Determine the (X, Y) coordinate at the center of the cell enclosing the given text.  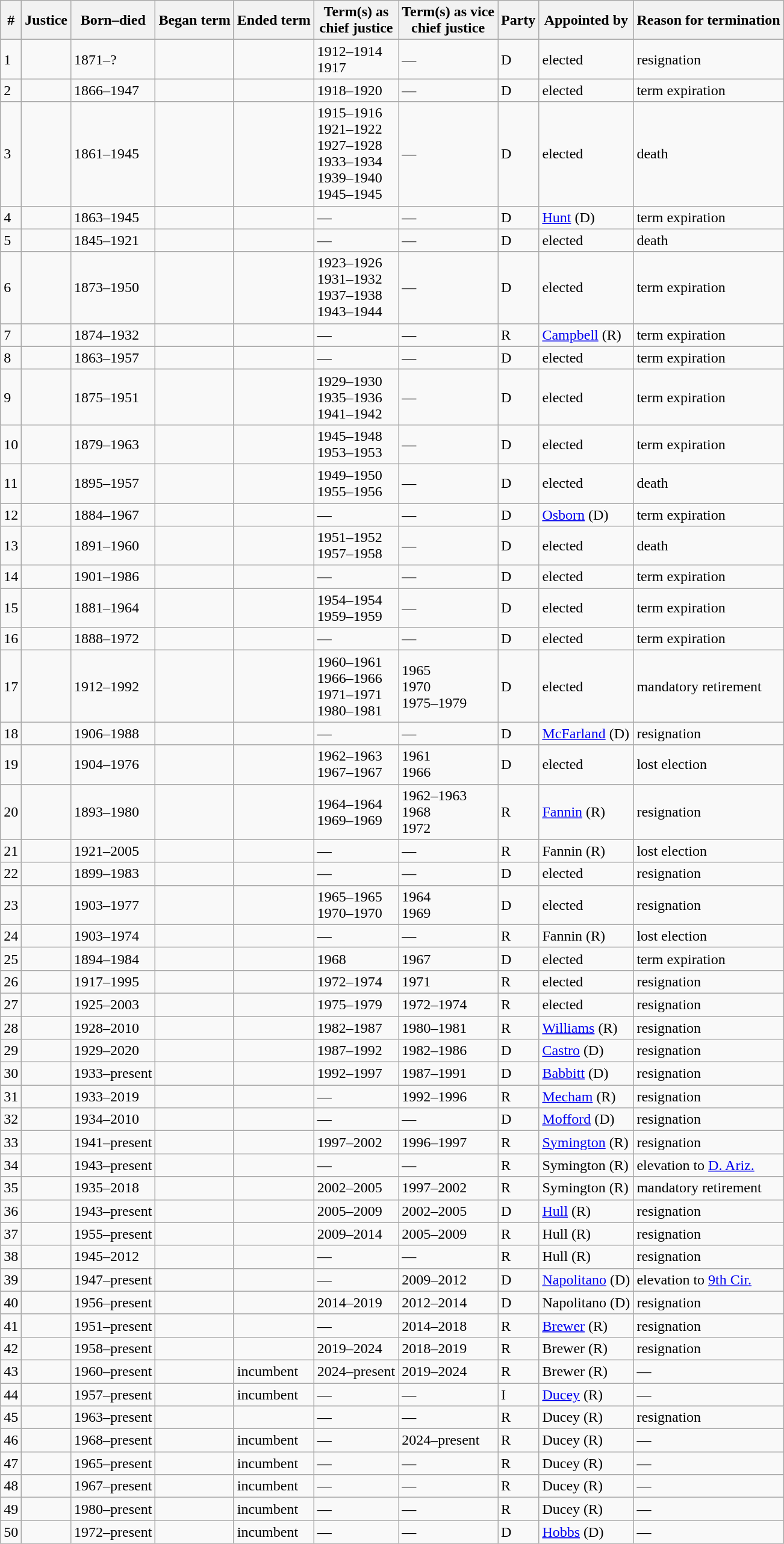
1903–1974 (113, 936)
25 (11, 959)
1904–1976 (113, 765)
1971 (448, 982)
1951–19521957–1958 (356, 546)
1917–1995 (113, 982)
27 (11, 1004)
1980–1981 (448, 1028)
15 (11, 608)
Williams (R) (586, 1028)
1992–1997 (356, 1074)
35 (11, 1188)
1987–1991 (448, 1074)
1901–1986 (113, 577)
1895–1957 (113, 483)
1891–1960 (113, 546)
1861–1945 (113, 154)
1987–1992 (356, 1051)
11 (11, 483)
10 (11, 444)
23 (11, 904)
1960–present (113, 1371)
1925–2003 (113, 1004)
22 (11, 874)
1929–19301935–19361941–1942 (356, 397)
47 (11, 1463)
1992–1996 (448, 1097)
1972–present (113, 1532)
1963–present (113, 1418)
1967 (448, 959)
1968–present (113, 1440)
34 (11, 1165)
1947–present (113, 1280)
1935–2018 (113, 1188)
49 (11, 1509)
Hunt (D) (586, 217)
24 (11, 936)
5 (11, 240)
1955–present (113, 1234)
Justice (46, 20)
2012–2014 (448, 1303)
1866–1947 (113, 90)
41 (11, 1325)
1923–19261931–19321937–19381943–1944 (356, 288)
Mofford (D) (586, 1119)
32 (11, 1119)
9 (11, 397)
2014–2018 (448, 1325)
Term(s) as vicechief justice (448, 20)
14 (11, 577)
1929–2020 (113, 1051)
I (518, 1394)
2018–2019 (448, 1348)
Hobbs (D) (586, 1532)
36 (11, 1211)
43 (11, 1371)
1956–present (113, 1303)
12 (11, 515)
1968 (356, 959)
2 (11, 90)
48 (11, 1486)
1957–present (113, 1394)
1933–2019 (113, 1097)
1912–1992 (113, 686)
Osborn (D) (586, 515)
1965–present (113, 1463)
1982–1987 (356, 1028)
50 (11, 1532)
Mecham (R) (586, 1097)
19 (11, 765)
1962–196319681972 (448, 812)
1945–2012 (113, 1257)
3 (11, 154)
42 (11, 1348)
1958–present (113, 1348)
1915–19161921–19221927–19281933–19341939–19401945–1945 (356, 154)
1933–present (113, 1074)
# (11, 20)
1941–present (113, 1142)
45 (11, 1418)
1962–19631967–1967 (356, 765)
1964–19641969–1969 (356, 812)
29 (11, 1051)
1 (11, 59)
2009–2014 (356, 1234)
Ended term (273, 20)
1982–1986 (448, 1051)
1928–2010 (113, 1028)
28 (11, 1028)
1893–1980 (113, 812)
McFarland (D) (586, 733)
17 (11, 686)
1881–1964 (113, 608)
4 (11, 217)
31 (11, 1097)
1899–1983 (113, 874)
1903–1977 (113, 904)
38 (11, 1257)
33 (11, 1142)
Campbell (R) (586, 335)
16 (11, 639)
1967–present (113, 1486)
1921–2005 (113, 851)
elevation to 9th Cir. (708, 1280)
1980–present (113, 1509)
1960–19611966–19661971–19711980–1981 (356, 686)
1845–1921 (113, 240)
7 (11, 335)
1863–1945 (113, 217)
1934–2010 (113, 1119)
37 (11, 1234)
1912–19141917 (356, 59)
Reason for termination (708, 20)
elevation to D. Ariz. (708, 1165)
30 (11, 1074)
Appointed by (586, 20)
2009–2012 (448, 1280)
21 (11, 851)
40 (11, 1303)
1884–1967 (113, 515)
1975–1979 (356, 1004)
39 (11, 1280)
Castro (D) (586, 1051)
Born–died (113, 20)
1945–19481953–1953 (356, 444)
1894–1984 (113, 959)
44 (11, 1394)
1874–1932 (113, 335)
6 (11, 288)
1954–19541959–1959 (356, 608)
1875–1951 (113, 397)
Term(s) aschief justice (356, 20)
26 (11, 982)
1888–1972 (113, 639)
1879–1963 (113, 444)
20 (11, 812)
Began term (194, 20)
2014–2019 (356, 1303)
1873–1950 (113, 288)
19611966 (448, 765)
1863–1957 (113, 358)
8 (11, 358)
196519701975–1979 (448, 686)
13 (11, 546)
1918–1920 (356, 90)
1996–1997 (448, 1142)
Babbitt (D) (586, 1074)
Party (518, 20)
1871–? (113, 59)
19641969 (448, 904)
1965–19651970–1970 (356, 904)
1951–present (113, 1325)
1906–1988 (113, 733)
18 (11, 733)
1949–19501955–1956 (356, 483)
46 (11, 1440)
